Search for the cell housing the specified text and yield its [x, y] center coordinate. 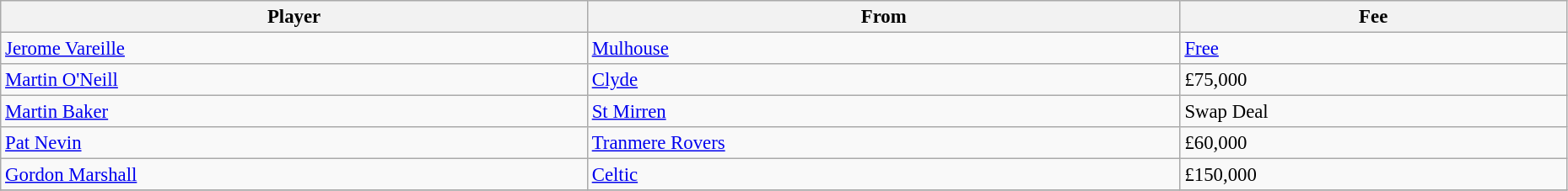
£75,000 [1373, 80]
Fee [1373, 17]
Free [1373, 49]
Celtic [884, 175]
£150,000 [1373, 175]
St Mirren [884, 112]
Martin O'Neill [294, 80]
Martin Baker [294, 112]
Clyde [884, 80]
£60,000 [1373, 143]
Player [294, 17]
Mulhouse [884, 49]
Tranmere Rovers [884, 143]
Swap Deal [1373, 112]
Jerome Vareille [294, 49]
Pat Nevin [294, 143]
Gordon Marshall [294, 175]
From [884, 17]
